From the cell containing the given text, extract its center point as (x, y) coordinate. 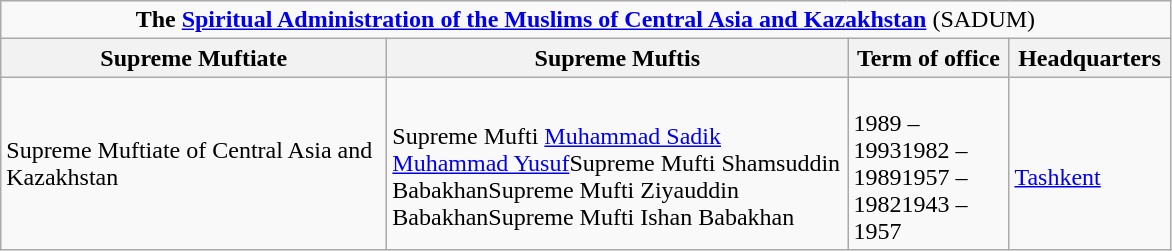
Supreme Muftiate (194, 58)
Term of office (928, 58)
1989 – 19931982 – 19891957 – 19821943 – 1957 (928, 164)
The Spiritual Administration of the Muslims of Central Asia and Kazakhstan (SADUM) (586, 20)
Headquarters (1090, 58)
Tashkent (1090, 164)
Supreme Mufti Muhammad Sadik Muhammad YusufSupreme Mufti Shamsuddin BabakhanSupreme Mufti Ziyauddin BabakhanSupreme Mufti Ishan Babakhan (618, 164)
Supreme Muftis (618, 58)
Supreme Muftiate of Central Asia and Kazakhstan (194, 164)
